Detect which cell encompasses the target text, then output its (x, y) center coordinate. 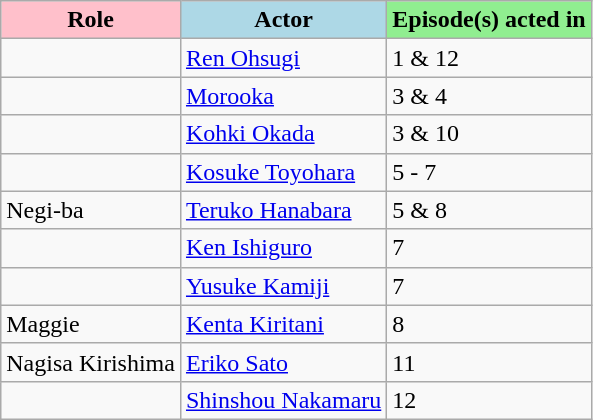
12 (489, 400)
Nagisa Kirishima (91, 362)
5 - 7 (489, 172)
Yusuke Kamiji (283, 286)
Actor (283, 20)
8 (489, 324)
5 & 8 (489, 210)
Maggie (91, 324)
Morooka (283, 96)
Kosuke Toyohara (283, 172)
Teruko Hanabara (283, 210)
11 (489, 362)
Ren Ohsugi (283, 58)
Role (91, 20)
Kohki Okada (283, 134)
Kenta Kiritani (283, 324)
3 & 10 (489, 134)
Eriko Sato (283, 362)
3 & 4 (489, 96)
Shinshou Nakamaru (283, 400)
Negi-ba (91, 210)
Ken Ishiguro (283, 248)
Episode(s) acted in (489, 20)
1 & 12 (489, 58)
